Scan for the cell matching the given text and deliver its (x, y) coordinate at center. 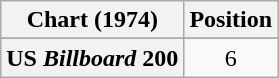
Position (231, 20)
Chart (1974) (92, 20)
6 (231, 58)
US Billboard 200 (92, 58)
